Locate the cell with the specified text and output its [X, Y] center coordinate. 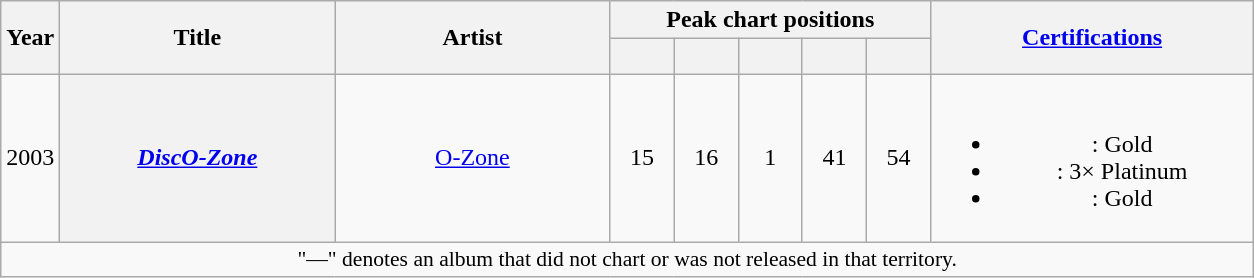
DiscO-Zone [198, 158]
16 [706, 158]
: Gold: 3× Platinum: Gold [1092, 158]
Certifications [1092, 38]
Title [198, 38]
Peak chart positions [770, 20]
2003 [30, 158]
O-Zone [472, 158]
1 [770, 158]
Artist [472, 38]
41 [834, 158]
15 [642, 158]
54 [898, 158]
"—" denotes an album that did not chart or was not released in that territory. [628, 260]
Year [30, 38]
